Output the [x, y] coordinate of the center of the cell containing the given text.  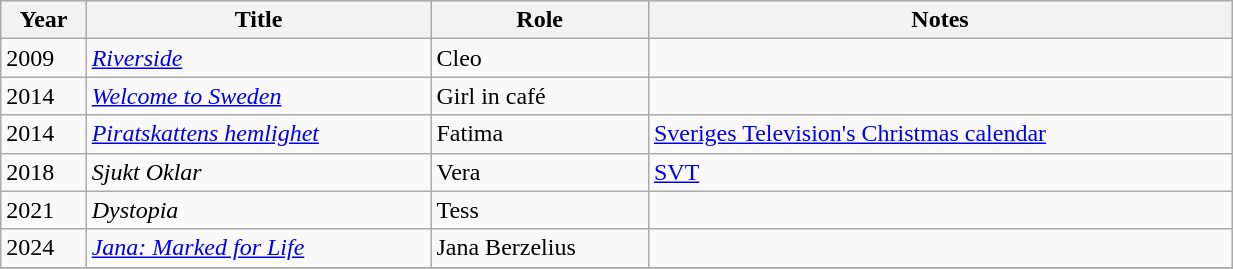
Fatima [540, 134]
Sveriges Television's Christmas calendar [940, 134]
Riverside [258, 58]
Jana Berzelius [540, 248]
Girl in café [540, 96]
Welcome to Sweden [258, 96]
Title [258, 20]
Jana: Marked for Life [258, 248]
Tess [540, 210]
Vera [540, 172]
Role [540, 20]
2024 [44, 248]
2009 [44, 58]
SVT [940, 172]
2018 [44, 172]
Year [44, 20]
Sjukt Oklar [258, 172]
Piratskattens hemlighet [258, 134]
2021 [44, 210]
Cleo [540, 58]
Notes [940, 20]
Dystopia [258, 210]
